Identify which cell holds the provided text, then report its [x, y] central coordinate. 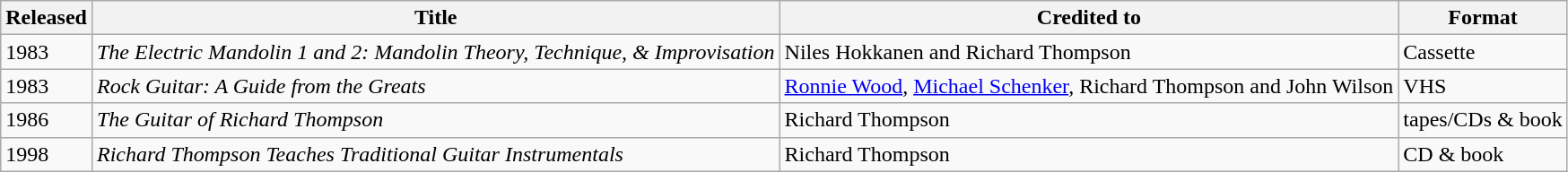
Rock Guitar: A Guide from the Greats [436, 86]
Niles Hokkanen and Richard Thompson [1089, 52]
Richard Thompson Teaches Traditional Guitar Instrumentals [436, 154]
The Electric Mandolin 1 and 2: Mandolin Theory, Technique, & Improvisation [436, 52]
tapes/CDs & book [1483, 120]
The Guitar of Richard Thompson [436, 120]
Released [47, 18]
1986 [47, 120]
Credited to [1089, 18]
Ronnie Wood, Michael Schenker, Richard Thompson and John Wilson [1089, 86]
Title [436, 18]
CD & book [1483, 154]
1998 [47, 154]
Format [1483, 18]
VHS [1483, 86]
Cassette [1483, 52]
